Search for the cell housing the specified text and yield its (X, Y) center coordinate. 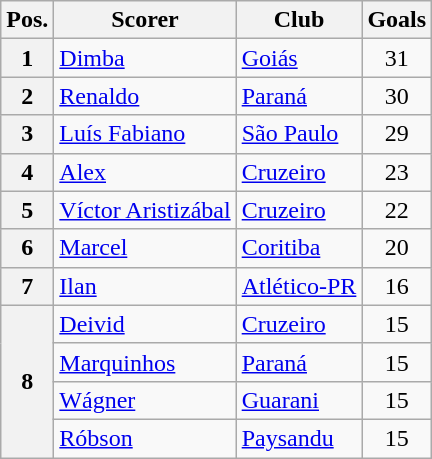
29 (397, 134)
Marcel (145, 248)
Víctor Aristizábal (145, 210)
Guarani (299, 400)
1 (28, 58)
31 (397, 58)
Róbson (145, 438)
Scorer (145, 20)
30 (397, 96)
Paysandu (299, 438)
Dimba (145, 58)
7 (28, 286)
22 (397, 210)
4 (28, 172)
Atlético-PR (299, 286)
16 (397, 286)
Renaldo (145, 96)
Coritiba (299, 248)
Luís Fabiano (145, 134)
Goals (397, 20)
Deivid (145, 324)
Ilan (145, 286)
3 (28, 134)
Goiás (299, 58)
Wágner (145, 400)
20 (397, 248)
5 (28, 210)
São Paulo (299, 134)
23 (397, 172)
8 (28, 381)
6 (28, 248)
Club (299, 20)
Marquinhos (145, 362)
Alex (145, 172)
Pos. (28, 20)
2 (28, 96)
